Return [x, y] of the center of cell containing provided text 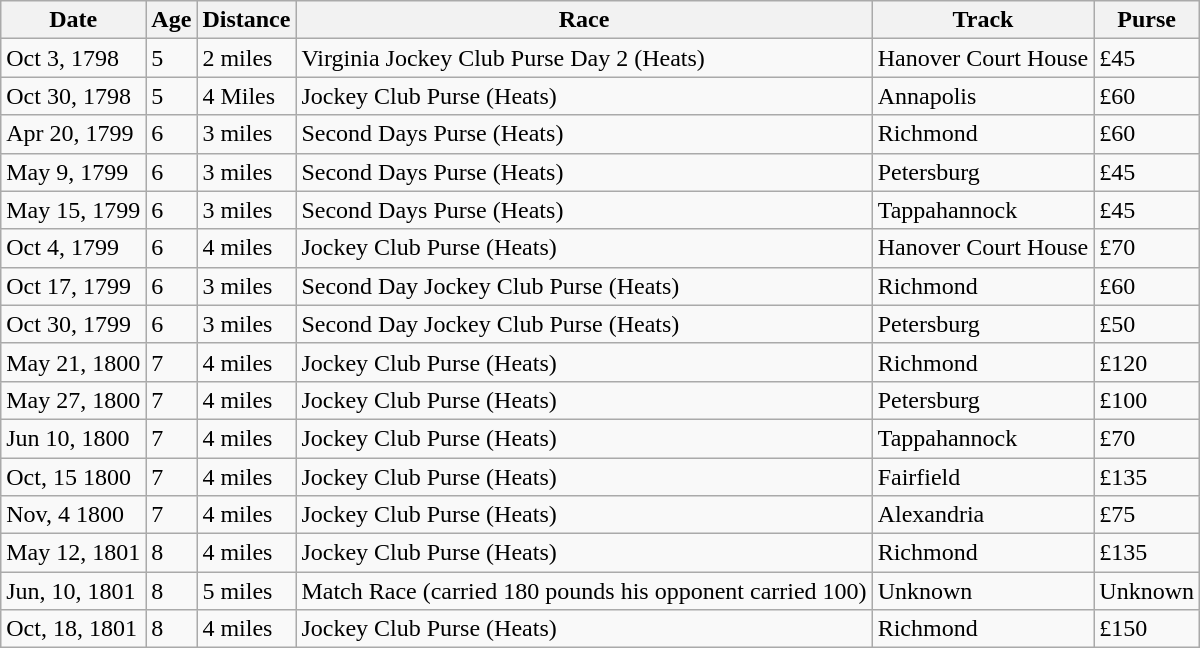
£150 [1147, 629]
£75 [1147, 515]
Oct, 18, 1801 [74, 629]
Age [172, 20]
£100 [1147, 400]
May 12, 1801 [74, 553]
Track [983, 20]
Oct, 15 1800 [74, 477]
£50 [1147, 324]
Oct 30, 1799 [74, 324]
£120 [1147, 362]
May 27, 1800 [74, 400]
Match Race (carried 180 pounds his opponent carried 100) [584, 591]
Jun, 10, 1801 [74, 591]
5 miles [246, 591]
Oct 30, 1798 [74, 96]
Purse [1147, 20]
May 9, 1799 [74, 172]
May 15, 1799 [74, 210]
Virginia Jockey Club Purse Day 2 (Heats) [584, 58]
2 miles [246, 58]
Apr 20, 1799 [74, 134]
Nov, 4 1800 [74, 515]
Annapolis [983, 96]
Distance [246, 20]
Oct 3, 1798 [74, 58]
Jun 10, 1800 [74, 438]
May 21, 1800 [74, 362]
Fairfield [983, 477]
Date [74, 20]
Oct 4, 1799 [74, 248]
Race [584, 20]
Alexandria [983, 515]
Oct 17, 1799 [74, 286]
4 Miles [246, 96]
